For the text-containing cell, return its midpoint in (x, y) coordinate format. 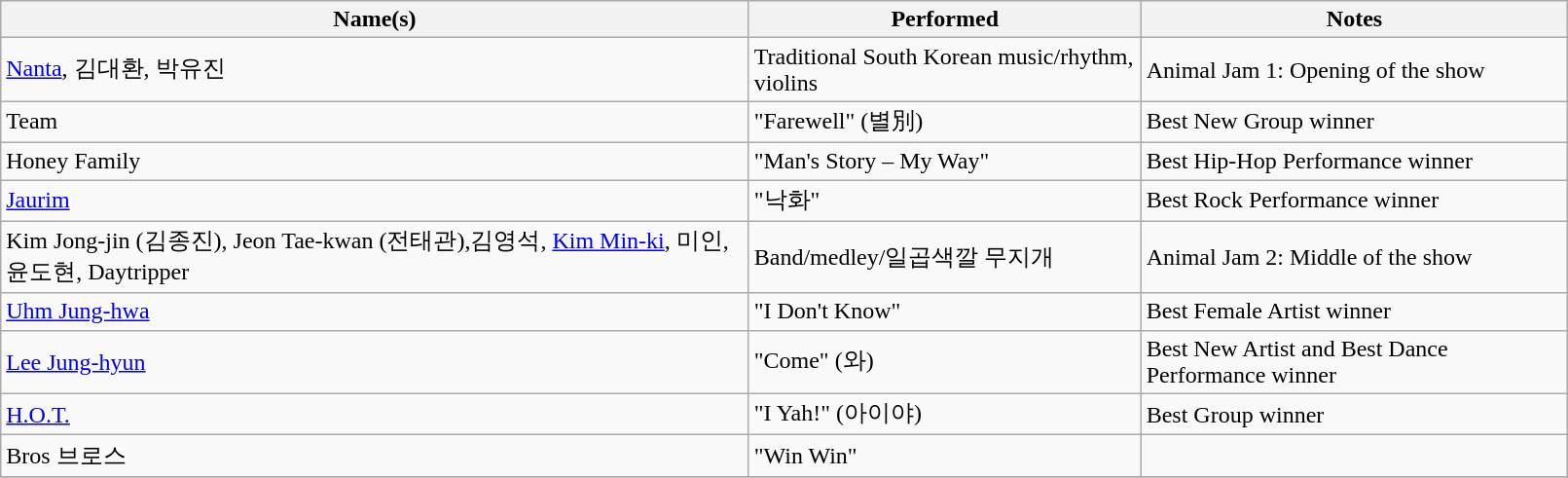
Notes (1355, 19)
Name(s) (375, 19)
Best Female Artist winner (1355, 312)
Team (375, 123)
Performed (944, 19)
Best Rock Performance winner (1355, 201)
Lee Jung-hyun (375, 362)
"Man's Story – My Way" (944, 161)
Best New Artist and Best Dance Performance winner (1355, 362)
"낙화" (944, 201)
Uhm Jung-hwa (375, 312)
"Come" (와) (944, 362)
Animal Jam 1: Opening of the show (1355, 70)
Honey Family (375, 161)
H.O.T. (375, 415)
Best Group winner (1355, 415)
"I Yah!" (아이야) (944, 415)
Kim Jong-jin (김종진), Jeon Tae-kwan (전태관),김영석, Kim Min-ki, 미인, 윤도현, Daytripper (375, 257)
Animal Jam 2: Middle of the show (1355, 257)
Best Hip-Hop Performance winner (1355, 161)
Bros 브로스 (375, 456)
Nanta, 김대환, 박유진 (375, 70)
Traditional South Korean music/rhythm, violins (944, 70)
Jaurim (375, 201)
Best New Group winner (1355, 123)
"Farewell" (별別) (944, 123)
"I Don't Know" (944, 312)
Band/medley/일곱색깔 무지개 (944, 257)
"Win Win" (944, 456)
